Scan for the cell matching the given text and deliver its (X, Y) coordinate at center. 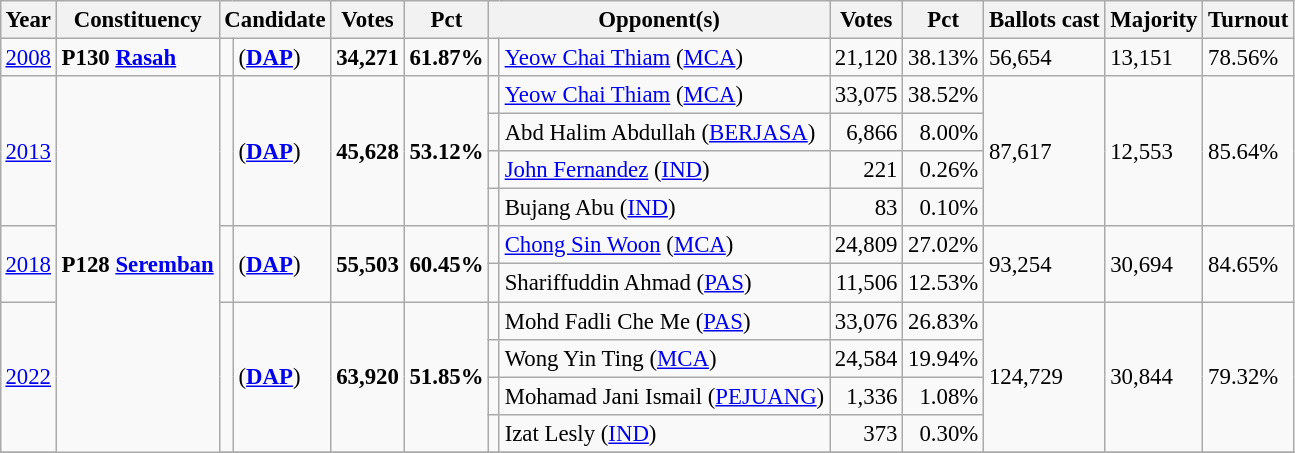
84.65% (1248, 264)
12.53% (944, 283)
124,729 (1044, 377)
John Fernandez (IND) (664, 170)
P128 Seremban (138, 264)
Year (28, 20)
87,617 (1044, 151)
13,151 (1154, 57)
11,506 (866, 283)
221 (866, 170)
Candidate (275, 20)
56,654 (1044, 57)
45,628 (368, 151)
34,271 (368, 57)
Mohamad Jani Ismail (PEJUANG) (664, 396)
38.52% (944, 95)
26.83% (944, 321)
53.12% (446, 151)
0.26% (944, 170)
78.56% (1248, 57)
30,694 (1154, 264)
60.45% (446, 264)
1,336 (866, 396)
63,920 (368, 377)
21,120 (866, 57)
19.94% (944, 358)
8.00% (944, 133)
Izat Lesly (IND) (664, 433)
12,553 (1154, 151)
30,844 (1154, 377)
Bujang Abu (IND) (664, 208)
Mohd Fadli Che Me (PAS) (664, 321)
Turnout (1248, 20)
Shariffuddin Ahmad (PAS) (664, 283)
79.32% (1248, 377)
0.30% (944, 433)
33,076 (866, 321)
Chong Sin Woon (MCA) (664, 245)
2008 (28, 57)
6,866 (866, 133)
1.08% (944, 396)
93,254 (1044, 264)
Abd Halim Abdullah (BERJASA) (664, 133)
2013 (28, 151)
373 (866, 433)
2018 (28, 264)
61.87% (446, 57)
51.85% (446, 377)
0.10% (944, 208)
Majority (1154, 20)
Ballots cast (1044, 20)
85.64% (1248, 151)
Opponent(s) (660, 20)
P130 Rasah (138, 57)
24,584 (866, 358)
55,503 (368, 264)
2022 (28, 377)
27.02% (944, 245)
Constituency (138, 20)
83 (866, 208)
38.13% (944, 57)
33,075 (866, 95)
24,809 (866, 245)
Wong Yin Ting (MCA) (664, 358)
